Output the [X, Y] coordinate of the center of the cell containing the given text.  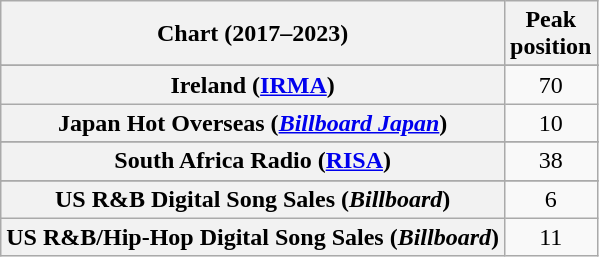
Peakposition [551, 34]
South Africa Radio (RISA) [253, 161]
US R&B Digital Song Sales (Billboard) [253, 199]
Ireland (IRMA) [253, 85]
11 [551, 237]
10 [551, 123]
Chart (2017–2023) [253, 34]
38 [551, 161]
Japan Hot Overseas (Billboard Japan) [253, 123]
70 [551, 85]
6 [551, 199]
US R&B/Hip-Hop Digital Song Sales (Billboard) [253, 237]
